Detect which cell encompasses the target text, then output its [x, y] center coordinate. 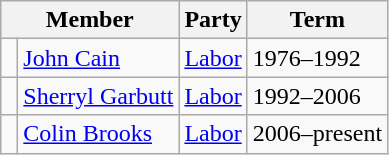
Colin Brooks [98, 134]
1976–1992 [317, 58]
Party [213, 20]
1992–2006 [317, 96]
John Cain [98, 58]
Sherryl Garbutt [98, 96]
2006–present [317, 134]
Term [317, 20]
Member [90, 20]
